Return the (x, y) coordinate for the center point of the cell that contains the specified text.  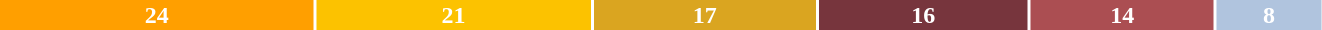
17 (705, 15)
8 (1270, 15)
21 (453, 15)
14 (1122, 15)
24 (156, 15)
16 (924, 15)
